From the cell containing the given text, extract its center point as (x, y) coordinate. 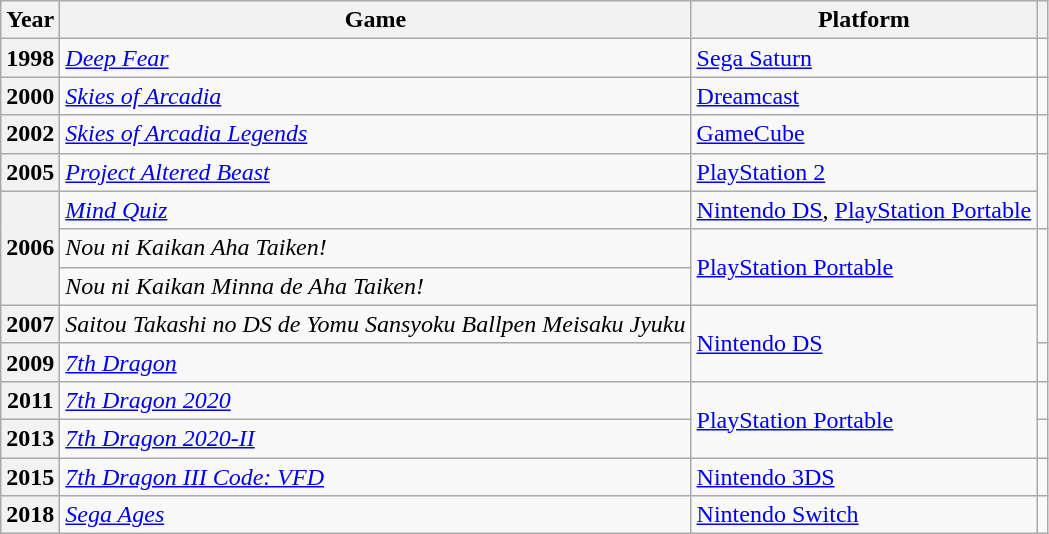
Sega Ages (376, 515)
Nintendo DS, PlayStation Portable (864, 210)
7th Dragon 2020 (376, 400)
2002 (30, 134)
Year (30, 20)
Deep Fear (376, 58)
2011 (30, 400)
2000 (30, 96)
Game (376, 20)
Nou ni Kaikan Aha Taiken! (376, 248)
Skies of Arcadia (376, 96)
2006 (30, 248)
2013 (30, 438)
Saitou Takashi no DS de Yomu Sansyoku Ballpen Meisaku Jyuku (376, 324)
2009 (30, 362)
Nintendo 3DS (864, 477)
2005 (30, 172)
PlayStation 2 (864, 172)
2007 (30, 324)
1998 (30, 58)
GameCube (864, 134)
Skies of Arcadia Legends (376, 134)
Project Altered Beast (376, 172)
Nintendo DS (864, 343)
Nintendo Switch (864, 515)
Dreamcast (864, 96)
7th Dragon 2020-II (376, 438)
Nou ni Kaikan Minna de Aha Taiken! (376, 286)
2018 (30, 515)
Mind Quiz (376, 210)
7th Dragon (376, 362)
2015 (30, 477)
7th Dragon III Code: VFD (376, 477)
Sega Saturn (864, 58)
Platform (864, 20)
